Return the (X, Y) coordinate for the center point of the cell that contains the specified text.  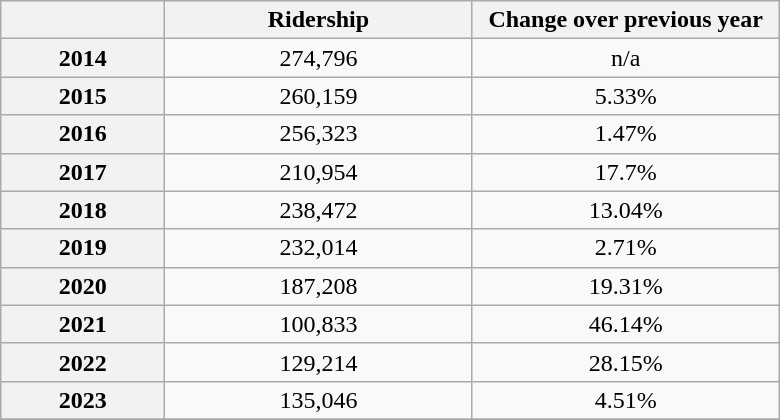
256,323 (318, 134)
Change over previous year (626, 20)
2022 (83, 362)
17.7% (626, 172)
2019 (83, 248)
5.33% (626, 96)
274,796 (318, 58)
135,046 (318, 400)
1.47% (626, 134)
210,954 (318, 172)
129,214 (318, 362)
260,159 (318, 96)
2.71% (626, 248)
2018 (83, 210)
2016 (83, 134)
100,833 (318, 324)
13.04% (626, 210)
19.31% (626, 286)
2017 (83, 172)
238,472 (318, 210)
2015 (83, 96)
28.15% (626, 362)
2021 (83, 324)
n/a (626, 58)
4.51% (626, 400)
187,208 (318, 286)
Ridership (318, 20)
2023 (83, 400)
2020 (83, 286)
2014 (83, 58)
46.14% (626, 324)
232,014 (318, 248)
